Capture the cell that displays the provided text and extract its [x, y] central coordinate. 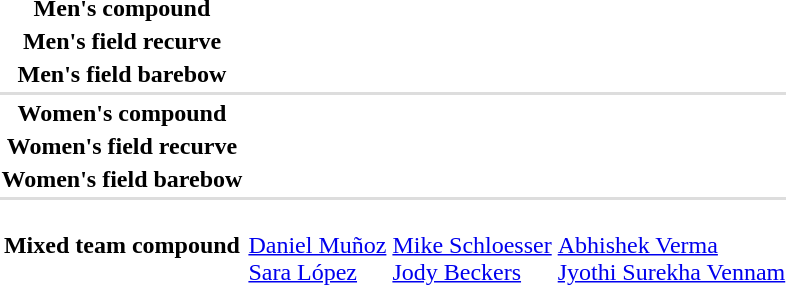
Women's field barebow [122, 179]
Women's field recurve [122, 146]
Women's compound [122, 113]
Men's field recurve [122, 41]
Men's field barebow [122, 74]
